Scan for the cell matching the given text and deliver its [x, y] coordinate at center. 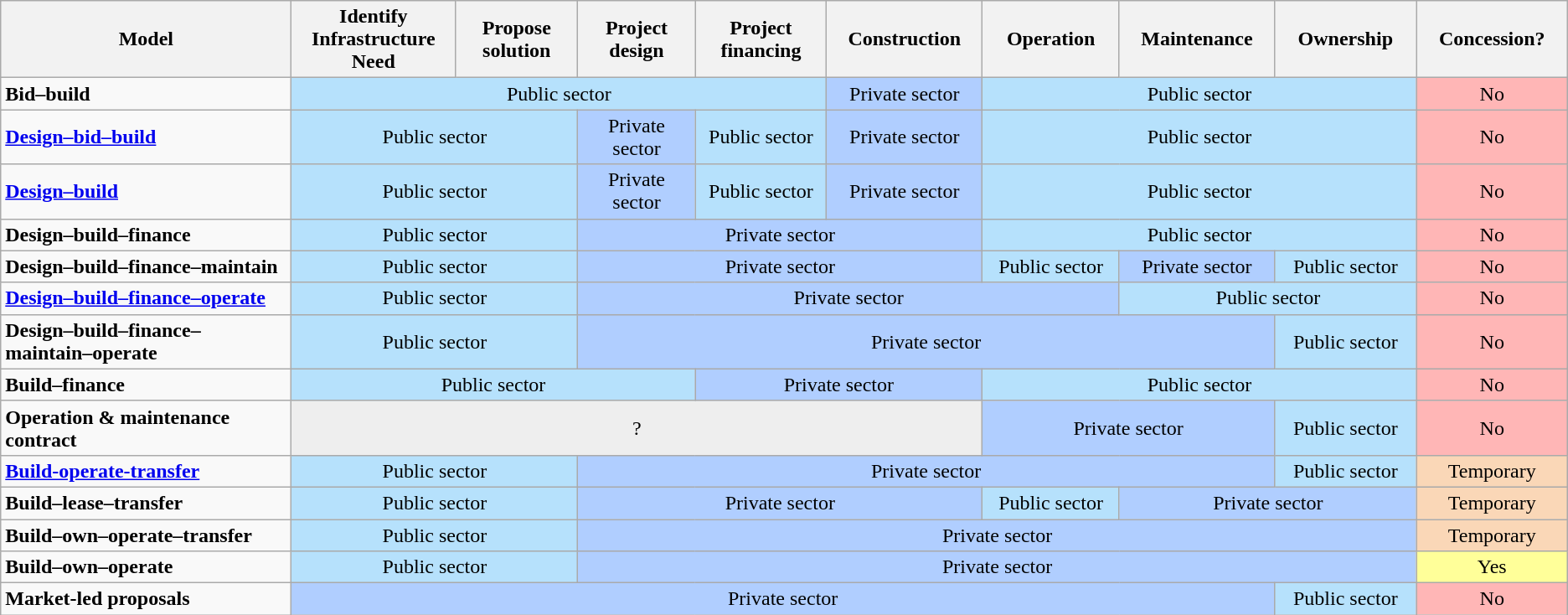
Design–build–finance [146, 235]
Ownership [1345, 39]
Design–build–finance–operate [146, 298]
Build–finance [146, 385]
Yes [1492, 567]
Concession? [1492, 39]
Identify Infrastructure Need [374, 39]
Project financing [761, 39]
Construction [905, 39]
Project design [637, 39]
Model [146, 39]
Design–build–finance–maintain–operate [146, 342]
Design–bid–build [146, 137]
Maintenance [1196, 39]
Build–own–operate [146, 567]
Build–lease–transfer [146, 503]
Operation [1051, 39]
Market-led proposals [146, 599]
Propose solution [517, 39]
? [637, 427]
Operation & maintenance contract [146, 427]
Bid–build [146, 94]
Build-operate-transfer [146, 471]
Build–own–operate–transfer [146, 535]
Design–build–finance–maintain [146, 266]
Design–build [146, 191]
